From the cell containing the given text, extract its center point as [x, y] coordinate. 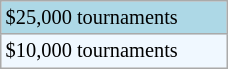
$10,000 tournaments [114, 51]
$25,000 tournaments [114, 17]
